Output the [x, y] coordinate of the center of the cell containing the given text.  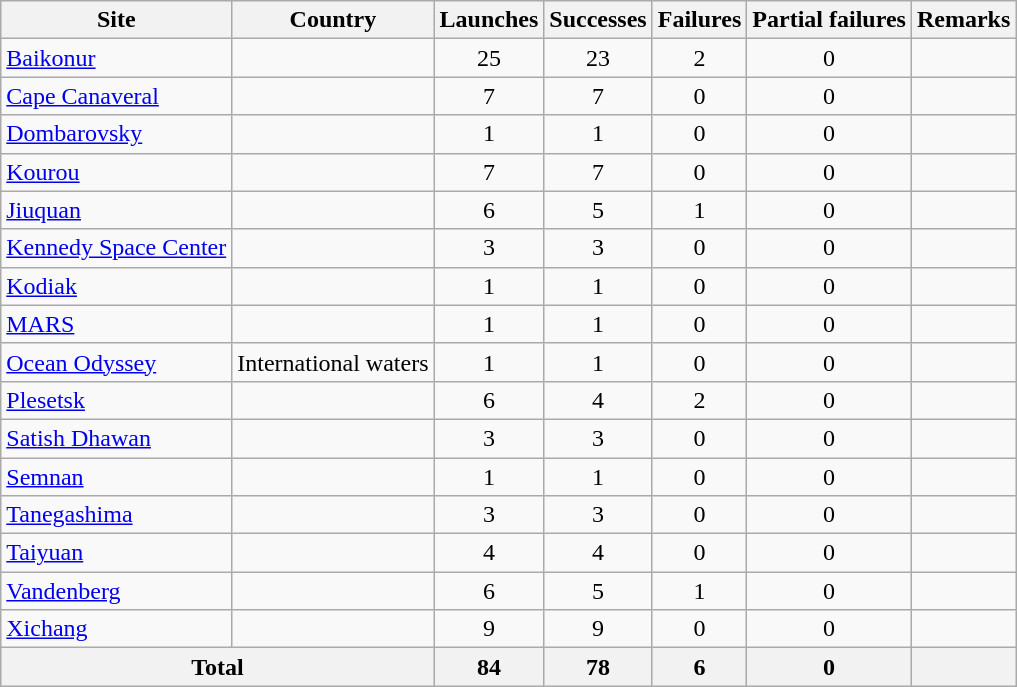
Tanegashima [116, 515]
Xichang [116, 629]
Remarks [963, 20]
Site [116, 20]
Semnan [116, 477]
23 [598, 58]
Satish Dhawan [116, 438]
Plesetsk [116, 400]
MARS [116, 324]
Launches [489, 20]
25 [489, 58]
Jiuquan [116, 210]
Partial failures [830, 20]
Vandenberg [116, 591]
Taiyuan [116, 553]
Successes [598, 20]
Country [333, 20]
Baikonur [116, 58]
84 [489, 667]
Ocean Odyssey [116, 362]
Total [218, 667]
International waters [333, 362]
Failures [700, 20]
Kourou [116, 172]
78 [598, 667]
Cape Canaveral [116, 96]
Kodiak [116, 286]
Dombarovsky [116, 134]
Kennedy Space Center [116, 248]
